Return the (X, Y) coordinate for the center point of the cell that contains the specified text.  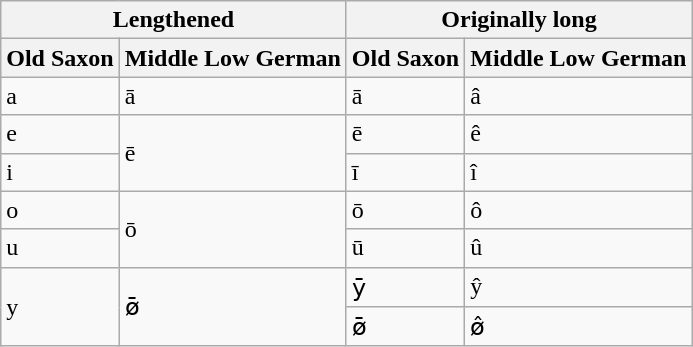
i (60, 172)
ô (578, 210)
u (60, 248)
â (578, 96)
Originally long (519, 20)
y (60, 306)
ī (405, 172)
ȳ (405, 287)
ŷ (578, 287)
ū (405, 248)
û (578, 248)
a (60, 96)
e (60, 134)
ê (578, 134)
î (578, 172)
Lengthened (174, 20)
o (60, 210)
ø̂ (578, 327)
